Identify which cell holds the provided text, then report its (x, y) central coordinate. 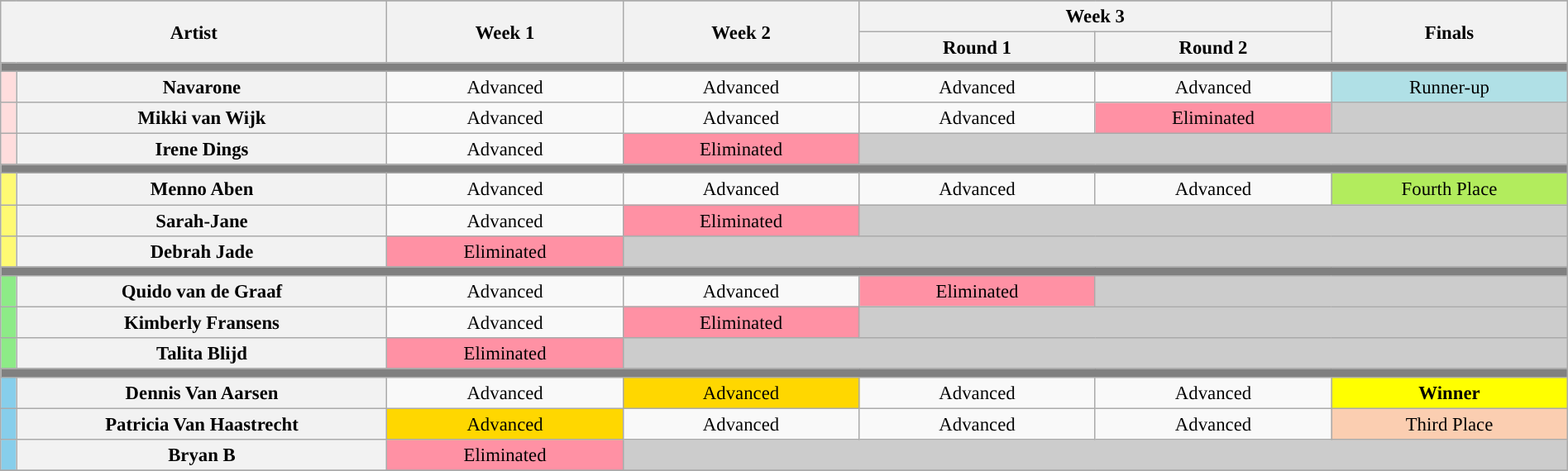
Finals (1450, 31)
Dennis Van Aarsen (202, 393)
Week 2 (741, 31)
Kimberly Fransens (202, 322)
Irene Dings (202, 150)
Debrah Jade (202, 251)
Runner-up (1450, 88)
Talita Blijd (202, 354)
Round 1 (978, 48)
Menno Aben (202, 189)
Quido van de Graaf (202, 291)
Round 2 (1212, 48)
Week 1 (504, 31)
Bryan B (202, 455)
Navarone (202, 88)
Artist (194, 31)
Winner (1450, 393)
Patricia Van Haastrecht (202, 424)
Third Place (1450, 424)
Sarah-Jane (202, 221)
Week 3 (1095, 17)
Mikki van Wijk (202, 118)
Fourth Place (1450, 189)
